Locate the cell with the specified text and output its (X, Y) center coordinate. 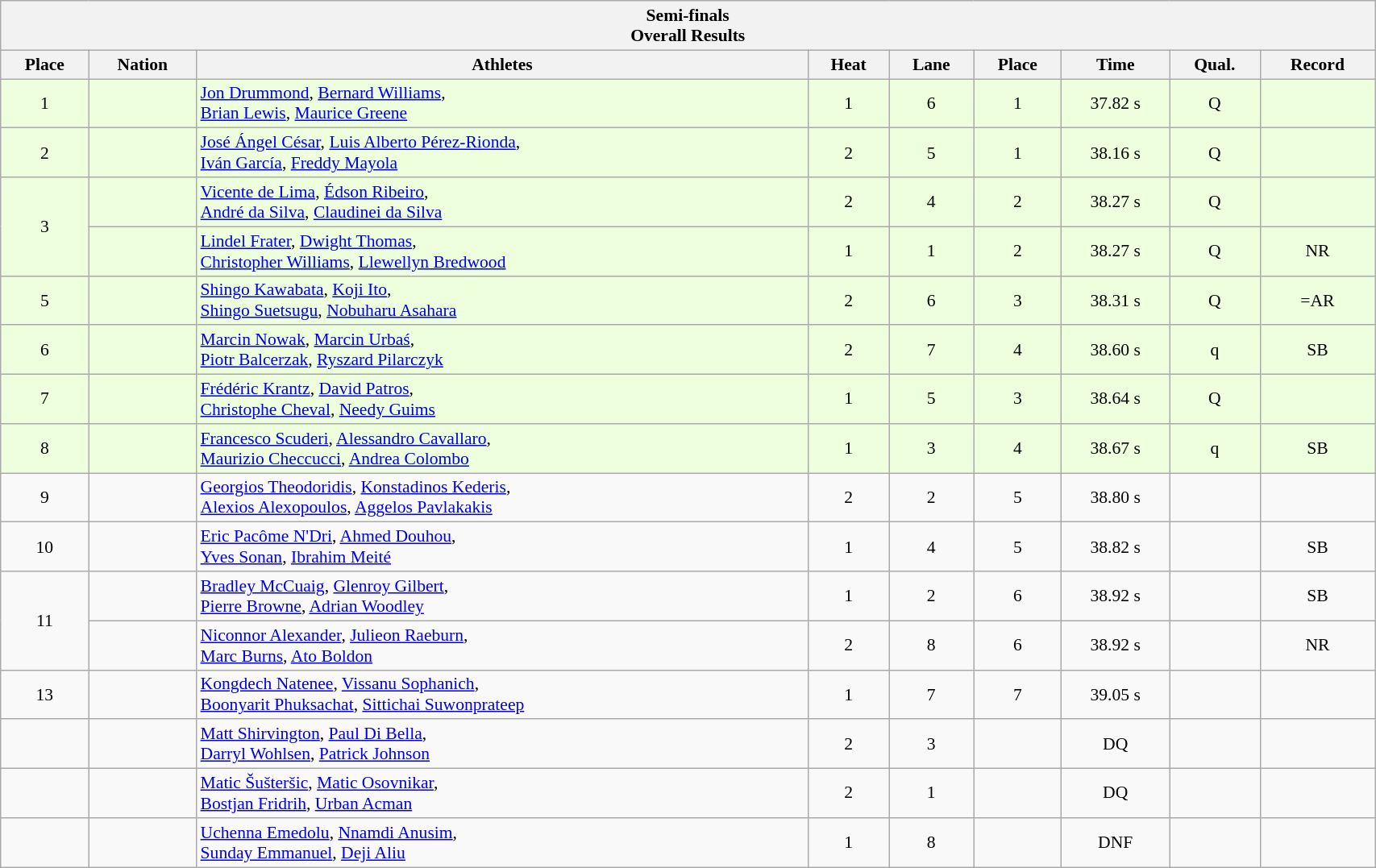
Uchenna Emedolu, Nnamdi Anusim, Sunday Emmanuel, Deji Aliu (503, 843)
Jon Drummond, Bernard Williams, Brian Lewis, Maurice Greene (503, 103)
Vicente de Lima, Édson Ribeiro, André da Silva, Claudinei da Silva (503, 201)
Eric Pacôme N'Dri, Ahmed Douhou, Yves Sonan, Ibrahim Meité (503, 546)
9 (45, 498)
Francesco Scuderi, Alessandro Cavallaro, Maurizio Checcucci, Andrea Colombo (503, 448)
Matic Šušteršic, Matic Osovnikar, Bostjan Fridrih, Urban Acman (503, 793)
=AR (1317, 300)
Shingo Kawabata, Koji Ito, Shingo Suetsugu, Nobuharu Asahara (503, 300)
Athletes (503, 64)
Record (1317, 64)
39.05 s (1116, 695)
38.16 s (1116, 153)
Heat (848, 64)
38.80 s (1116, 498)
Time (1116, 64)
11 (45, 621)
38.82 s (1116, 546)
Niconnor Alexander, Julieon Raeburn, Marc Burns, Ato Boldon (503, 645)
38.67 s (1116, 448)
13 (45, 695)
Frédéric Krantz, David Patros, Christophe Cheval, Needy Guims (503, 400)
38.31 s (1116, 300)
Lindel Frater, Dwight Thomas, Christopher Williams, Llewellyn Bredwood (503, 251)
37.82 s (1116, 103)
Nation (143, 64)
Bradley McCuaig, Glenroy Gilbert, Pierre Browne, Adrian Woodley (503, 596)
Lane (932, 64)
10 (45, 546)
38.64 s (1116, 400)
Georgios Theodoridis, Konstadinos Kederis, Alexios Alexopoulos, Aggelos Pavlakakis (503, 498)
José Ángel César, Luis Alberto Pérez-Rionda, Iván García, Freddy Mayola (503, 153)
Kongdech Natenee, Vissanu Sophanich, Boonyarit Phuksachat, Sittichai Suwonprateep (503, 695)
Matt Shirvington, Paul Di Bella, Darryl Wohlsen, Patrick Johnson (503, 745)
Marcin Nowak, Marcin Urbaś, Piotr Balcerzak, Ryszard Pilarczyk (503, 350)
DNF (1116, 843)
Qual. (1214, 64)
Semi-finals Overall Results (688, 26)
38.60 s (1116, 350)
